From the cell containing the given text, extract its center point as (x, y) coordinate. 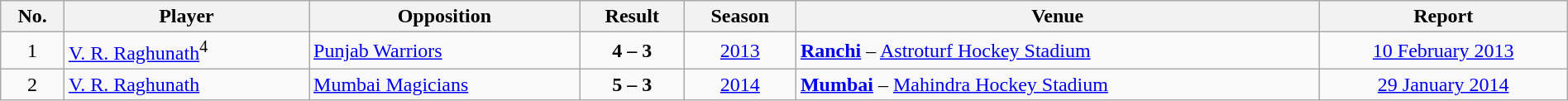
Result (632, 17)
2 (33, 84)
Report (1443, 17)
Mumbai – Mahindra Hockey Stadium (1057, 84)
Venue (1057, 17)
Punjab Warriors (445, 51)
Ranchi – Astroturf Hockey Stadium (1057, 51)
2014 (739, 84)
No. (33, 17)
29 January 2014 (1443, 84)
Player (186, 17)
4 – 3 (632, 51)
V. R. Raghunath (186, 84)
V. R. Raghunath4 (186, 51)
1 (33, 51)
10 February 2013 (1443, 51)
5 – 3 (632, 84)
2013 (739, 51)
Mumbai Magicians (445, 84)
Season (739, 17)
Opposition (445, 17)
